Return the [x, y] coordinate for the center point of the cell that contains the specified text.  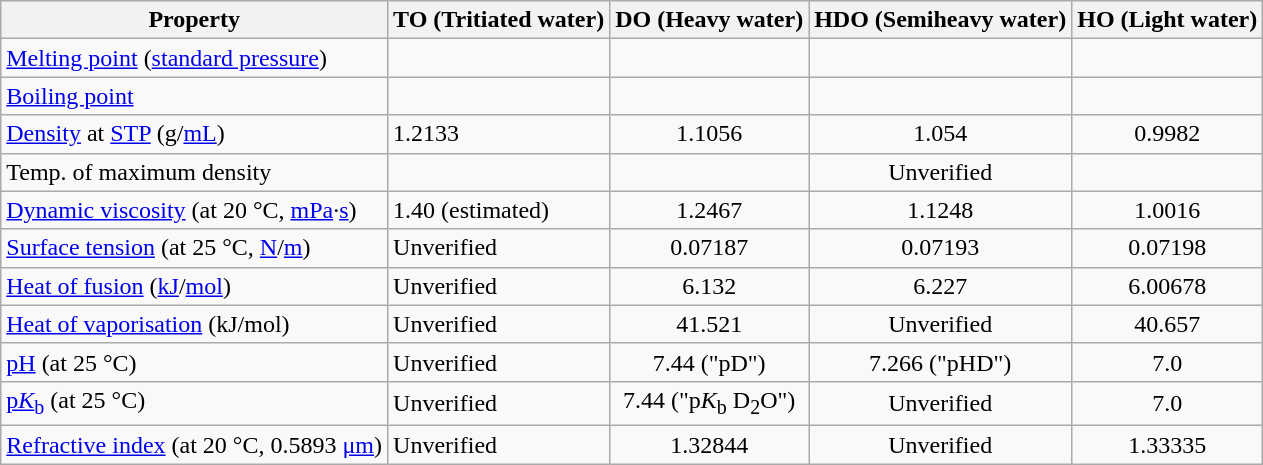
Melting point (standard pressure) [194, 58]
7.44 ("pD") [710, 362]
Boiling point [194, 96]
0.9982 [1168, 134]
1.33335 [1168, 445]
HO (Light water) [1168, 20]
1.32844 [710, 445]
7.266 ("pHD") [940, 362]
0.07187 [710, 248]
Temp. of maximum density [194, 172]
pKb (at 25 °C) [194, 403]
1.054 [940, 134]
Refractive index (at 20 °C, 0.5893 μm) [194, 445]
0.07198 [1168, 248]
1.2467 [710, 210]
HDO (Semiheavy water) [940, 20]
1.1056 [710, 134]
6.00678 [1168, 286]
1.2133 [499, 134]
Heat of fusion (kJ/mol) [194, 286]
0.07193 [940, 248]
DO (Heavy water) [710, 20]
40.657 [1168, 324]
TO (Tritiated water) [499, 20]
6.227 [940, 286]
1.40 (estimated) [499, 210]
1.1248 [940, 210]
Heat of vaporisation (kJ/mol) [194, 324]
Property [194, 20]
7.44 ("pKb D2O") [710, 403]
6.132 [710, 286]
1.0016 [1168, 210]
pH (at 25 °C) [194, 362]
Density at STP (g/mL) [194, 134]
Dynamic viscosity (at 20 °C, mPa·s) [194, 210]
41.521 [710, 324]
Surface tension (at 25 °C, N/m) [194, 248]
